For the text-containing cell, return its midpoint in (X, Y) coordinate format. 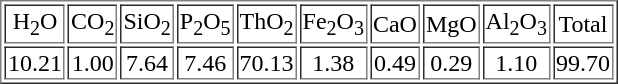
1.00 (92, 64)
CO2 (92, 24)
1.10 (516, 64)
Al2O3 (516, 24)
SiO2 (146, 24)
H2O (35, 24)
0.29 (452, 64)
ThO2 (267, 24)
MgO (452, 24)
7.64 (146, 64)
1.38 (334, 64)
70.13 (267, 64)
7.46 (206, 64)
P2O5 (206, 24)
Total (583, 24)
CaO (395, 24)
Fe2O3 (334, 24)
10.21 (35, 64)
99.70 (583, 64)
0.49 (395, 64)
